Provide the (x, y) coordinate of the cell's center where the given text is located.  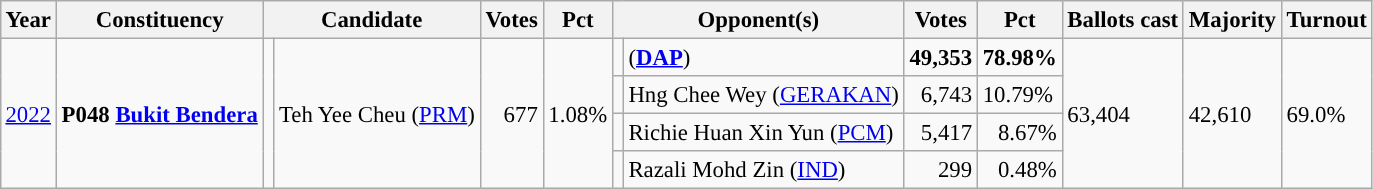
Opponent(s) (759, 20)
Candidate (372, 20)
0.48% (1020, 170)
Hng Chee Wey (GERAKAN) (764, 95)
Razali Mohd Zin (IND) (764, 170)
Turnout (1326, 20)
(DAP) (764, 57)
6,743 (940, 95)
Teh Yee Cheu (PRM) (377, 113)
42,610 (1232, 113)
Constituency (160, 20)
Majority (1232, 20)
Ballots cast (1122, 20)
69.0% (1326, 113)
10.79% (1020, 95)
78.98% (1020, 57)
677 (512, 113)
49,353 (940, 57)
5,417 (940, 133)
Richie Huan Xin Yun (PCM) (764, 133)
2022 (28, 113)
Year (28, 20)
1.08% (578, 113)
8.67% (1020, 133)
P048 Bukit Bendera (160, 113)
299 (940, 170)
63,404 (1122, 113)
